Output the (X, Y) coordinate of the center of the cell containing the given text.  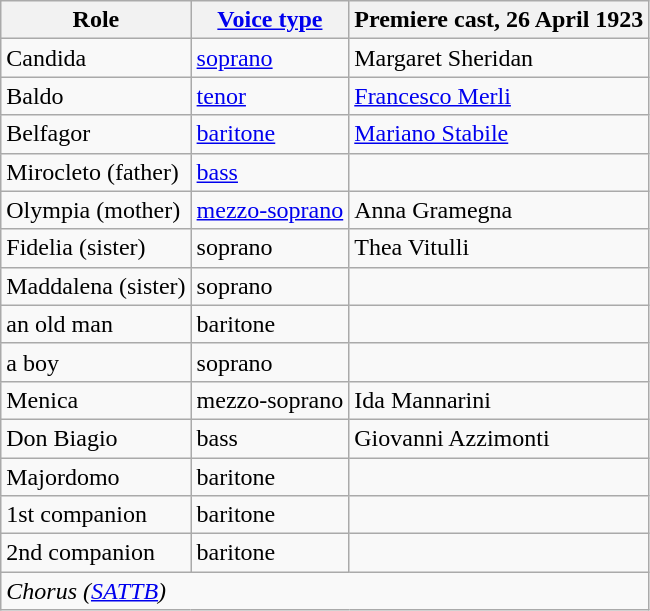
Thea Vitulli (499, 248)
Mariano Stabile (499, 134)
a boy (96, 362)
an old man (96, 324)
Voice type (270, 20)
Margaret Sheridan (499, 58)
Chorus (SATTB) (325, 591)
Baldo (96, 96)
Anna Gramegna (499, 210)
Premiere cast, 26 April 1923 (499, 20)
Mirocleto (father) (96, 172)
Giovanni Azzimonti (499, 438)
Ida Mannarini (499, 400)
1st companion (96, 515)
2nd companion (96, 553)
Don Biagio (96, 438)
tenor (270, 96)
Fidelia (sister) (96, 248)
Majordomo (96, 477)
Role (96, 20)
Candida (96, 58)
Belfagor (96, 134)
Olympia (mother) (96, 210)
Maddalena (sister) (96, 286)
Francesco Merli (499, 96)
Menica (96, 400)
